Provide the [x, y] coordinate of the cell's center where the given text is located.  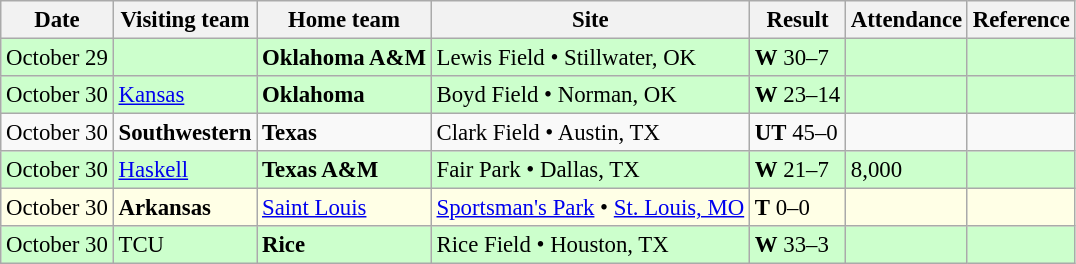
W 30–7 [797, 58]
Result [797, 20]
Clark Field • Austin, TX [590, 133]
Date [57, 20]
T 0–0 [797, 208]
Home team [344, 20]
Southwestern [185, 133]
8,000 [907, 170]
Oklahoma [344, 95]
Visiting team [185, 20]
W 23–14 [797, 95]
Kansas [185, 95]
Arkansas [185, 208]
W 21–7 [797, 170]
UT 45–0 [797, 133]
Texas [344, 133]
TCU [185, 245]
Site [590, 20]
Boyd Field • Norman, OK [590, 95]
Haskell [185, 170]
Reference [1021, 20]
Sportsman's Park • St. Louis, MO [590, 208]
Oklahoma A&M [344, 58]
Attendance [907, 20]
Fair Park • Dallas, TX [590, 170]
Rice [344, 245]
W 33–3 [797, 245]
October 29 [57, 58]
Lewis Field • Stillwater, OK [590, 58]
Saint Louis [344, 208]
Texas A&M [344, 170]
Rice Field • Houston, TX [590, 245]
